Provide the [x, y] coordinate of the cell's center where the given text is located.  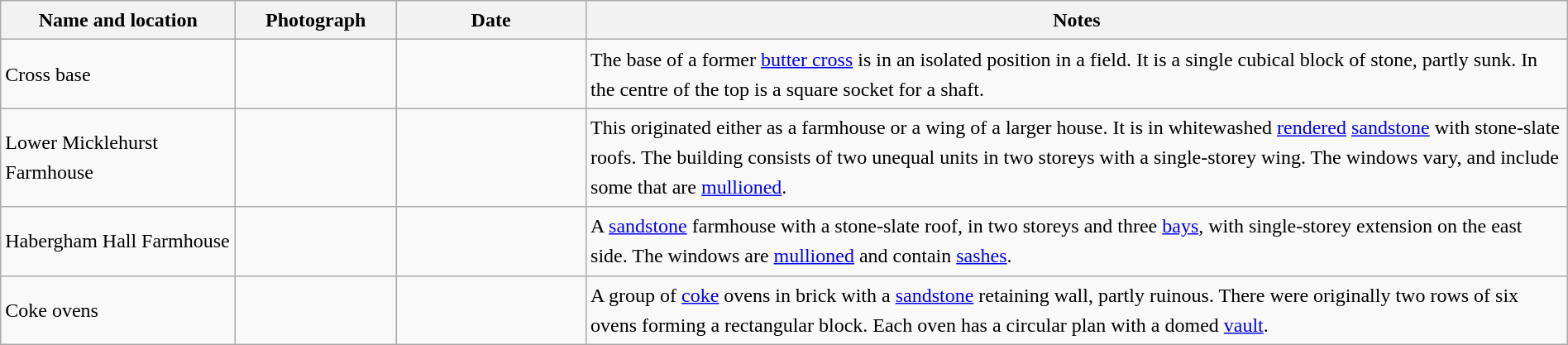
Coke ovens [118, 309]
Notes [1077, 20]
Lower Micklehurst Farmhouse [118, 157]
Date [491, 20]
Name and location [118, 20]
Cross base [118, 74]
Photograph [316, 20]
Habergham Hall Farmhouse [118, 242]
